Output the (x, y) coordinate of the center of the cell containing the given text.  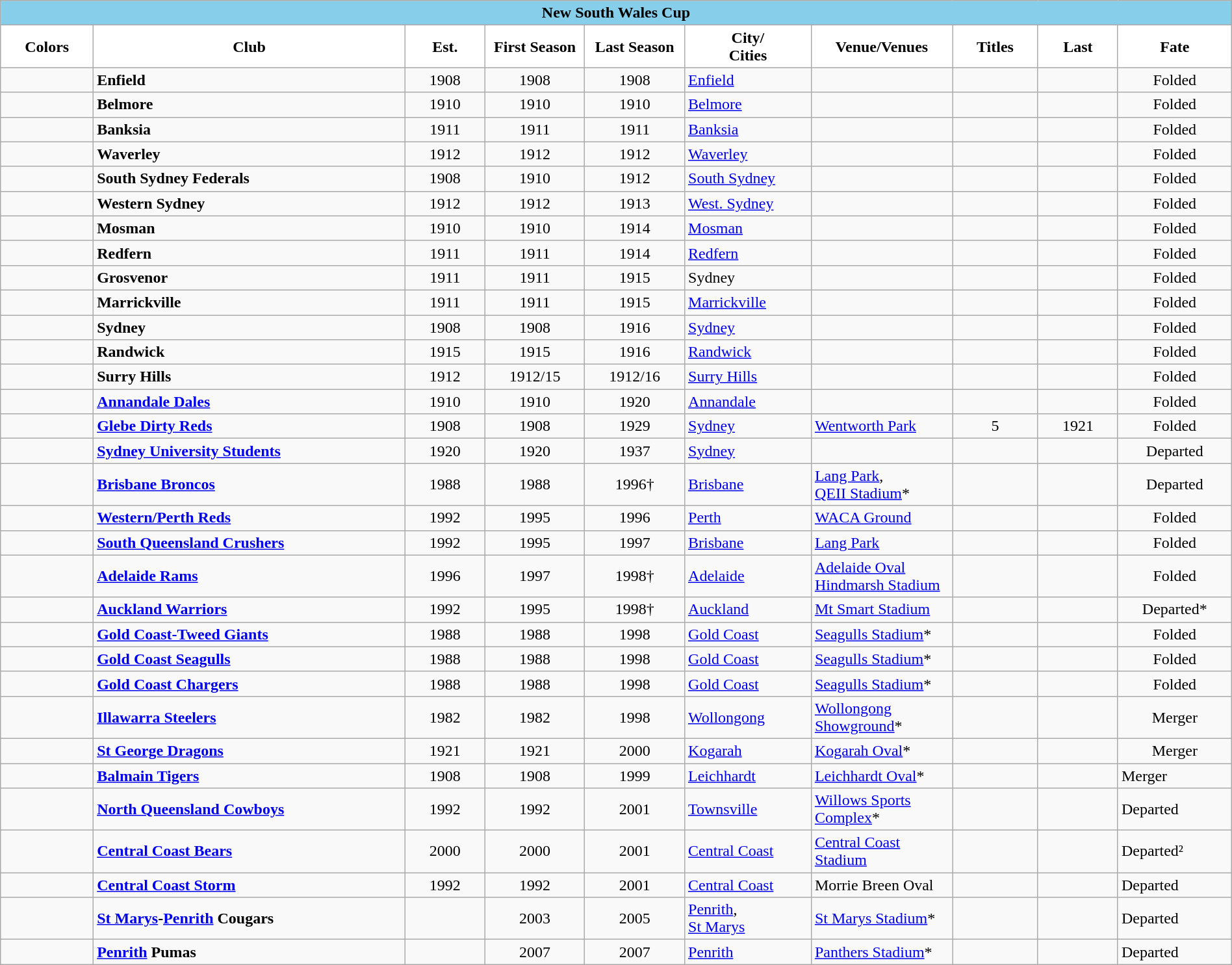
Departed* (1175, 610)
Panthers Stadium* (881, 952)
Departed² (1175, 851)
Fate (1175, 47)
1929 (635, 426)
Leichhardt (749, 775)
Colors (47, 47)
Last (1077, 47)
Auckland Warriors (250, 610)
First Season (535, 47)
St George Dragons (250, 751)
Perth (749, 518)
North Queensland Cowboys (250, 810)
Wentworth Park (881, 426)
Lang Park (881, 543)
Western/Perth Reds (250, 518)
1913 (635, 203)
Mt Smart Stadium (881, 610)
South Queensland Crushers (250, 543)
Club (250, 47)
Willows Sports Complex* (881, 810)
1999 (635, 775)
Kogarah (749, 751)
1912/15 (535, 377)
Last Season (635, 47)
Titles (995, 47)
Adelaide Oval Hindmarsh Stadium (881, 576)
Gold Coast-Tweed Giants (250, 634)
1912/16 (635, 377)
Central Coast Bears (250, 851)
Morrie Breen Oval (881, 885)
Penrith (749, 952)
Illawarra Steelers (250, 717)
St Marys Stadium* (881, 919)
Brisbane Broncos (250, 485)
Townsville (749, 810)
Leichhardt Oval* (881, 775)
Penrith,St Marys (749, 919)
New South Wales Cup (616, 13)
2005 (635, 919)
Adelaide Rams (250, 576)
West. Sydney (749, 203)
Penrith Pumas (250, 952)
St Marys-Penrith Cougars (250, 919)
Balmain Tigers (250, 775)
Auckland (749, 610)
Est. (444, 47)
Adelaide (749, 576)
Grosvenor (250, 277)
5 (995, 426)
1937 (635, 451)
Glebe Dirty Reds (250, 426)
Lang Park,QEII Stadium* (881, 485)
Gold Coast Seagulls (250, 659)
Central Coast Storm (250, 885)
Wollongong (749, 717)
WACA Ground (881, 518)
Kogarah Oval* (881, 751)
Annandale Dales (250, 402)
Sydney University Students (250, 451)
Western Sydney (250, 203)
Central Coast Stadium (881, 851)
Gold Coast Chargers (250, 684)
City/Cities (749, 47)
South Sydney Federals (250, 179)
Wollongong Showground* (881, 717)
Venue/Venues (881, 47)
Annandale (749, 402)
1996† (635, 485)
South Sydney (749, 179)
2003 (535, 919)
